From the cell containing the given text, extract its center point as [x, y] coordinate. 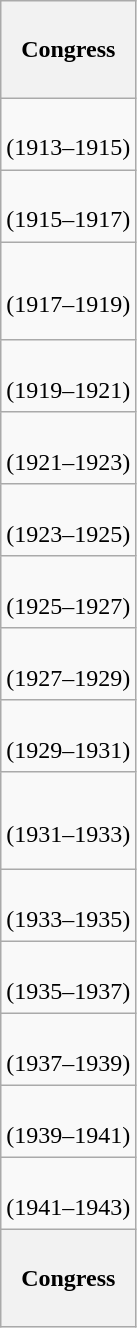
(1913–1915) [68, 134]
(1933–1935) [68, 906]
(1935–1937) [68, 978]
(1919–1921) [68, 376]
(1925–1927) [68, 592]
(1927–1929) [68, 664]
(1937–1939) [68, 1050]
(1931–1933) [68, 821]
(1917–1919) [68, 291]
(1941–1943) [68, 1194]
(1929–1931) [68, 736]
(1921–1923) [68, 448]
(1923–1925) [68, 520]
(1915–1917) [68, 206]
(1939–1941) [68, 1122]
